Determine the (X, Y) coordinate at the center of the cell enclosing the given text.  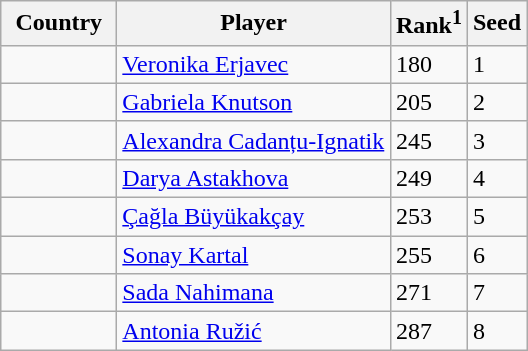
Country (59, 24)
Gabriela Knutson (254, 102)
271 (428, 293)
Antonia Ružić (254, 331)
Sada Nahimana (254, 293)
Seed (496, 24)
Alexandra Cadanțu-Ignatik (254, 140)
1 (496, 64)
249 (428, 178)
Darya Astakhova (254, 178)
Çağla Büyükakçay (254, 217)
6 (496, 255)
2 (496, 102)
3 (496, 140)
4 (496, 178)
Player (254, 24)
255 (428, 255)
Veronika Erjavec (254, 64)
253 (428, 217)
Rank1 (428, 24)
180 (428, 64)
287 (428, 331)
5 (496, 217)
8 (496, 331)
7 (496, 293)
245 (428, 140)
205 (428, 102)
Sonay Kartal (254, 255)
